Scan for the cell matching the given text and deliver its (X, Y) coordinate at center. 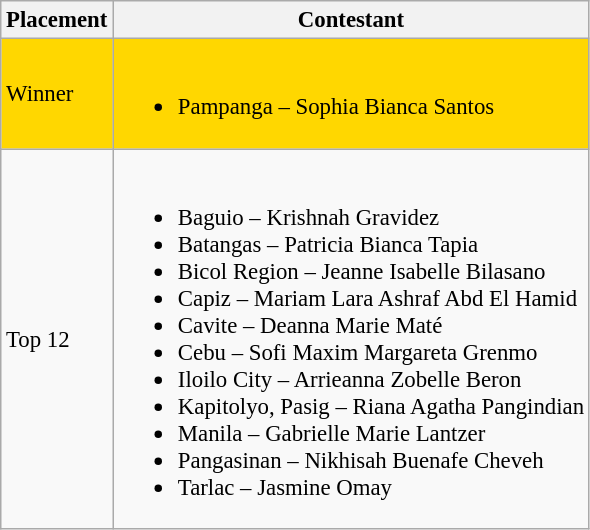
Top 12 (57, 339)
Contestant (352, 20)
Pampanga – Sophia Bianca Santos (352, 94)
Winner (57, 94)
Placement (57, 20)
